Determine the [X, Y] coordinate at the center of the cell enclosing the given text.  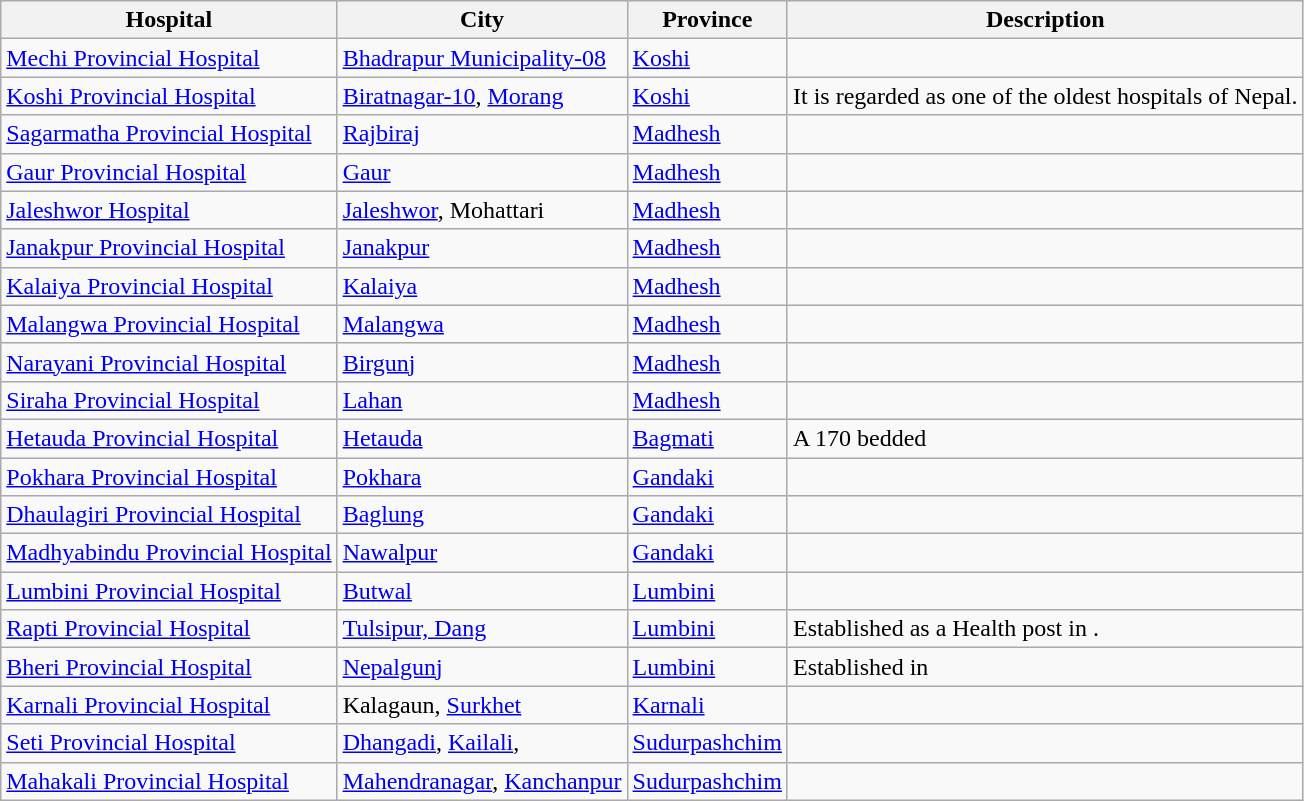
Hetauda [482, 438]
Bheri Provincial Hospital [169, 667]
Rapti Provincial Hospital [169, 629]
Kalagaun, Surkhet [482, 705]
Malangwa [482, 324]
Janakpur Provincial Hospital [169, 248]
Province [707, 20]
Dhaulagiri Provincial Hospital [169, 515]
Dhangadi, Kailali, [482, 743]
Hospital [169, 20]
Pokhara [482, 477]
A 170 bedded [1045, 438]
City [482, 20]
Janakpur [482, 248]
Jaleshwor Hospital [169, 210]
Nawalpur [482, 553]
Butwal [482, 591]
Tulsipur, Dang [482, 629]
Pokhara Provincial Hospital [169, 477]
Baglung [482, 515]
Birgunj [482, 362]
Jaleshwor, Mohattari [482, 210]
Koshi Provincial Hospital [169, 96]
Gaur Provincial Hospital [169, 172]
Karnali Provincial Hospital [169, 705]
Hetauda Provincial Hospital [169, 438]
Karnali [707, 705]
Bagmati [707, 438]
Lahan [482, 400]
Narayani Provincial Hospital [169, 362]
Nepalgunj [482, 667]
Sagarmatha Provincial Hospital [169, 134]
Seti Provincial Hospital [169, 743]
Gaur [482, 172]
It is regarded as one of the oldest hospitals of Nepal. [1045, 96]
Malangwa Provincial Hospital [169, 324]
Bhadrapur Municipality-08 [482, 58]
Mechi Provincial Hospital [169, 58]
Established as a Health post in . [1045, 629]
Mahendranagar, Kanchanpur [482, 781]
Mahakali Provincial Hospital [169, 781]
Siraha Provincial Hospital [169, 400]
Madhyabindu Provincial Hospital [169, 553]
Kalaiya Provincial Hospital [169, 286]
Biratnagar-10, Morang [482, 96]
Description [1045, 20]
Kalaiya [482, 286]
Rajbiraj [482, 134]
Lumbini Provincial Hospital [169, 591]
Established in [1045, 667]
